Search for the cell housing the specified text and yield its (x, y) center coordinate. 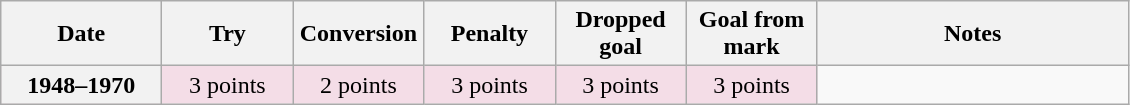
Notes (972, 34)
Try (228, 34)
2 points (358, 85)
Date (82, 34)
Goal from mark (752, 34)
Penalty (490, 34)
Conversion (358, 34)
Dropped goal (620, 34)
1948–1970 (82, 85)
